Return (X, Y) of the center of cell containing provided text 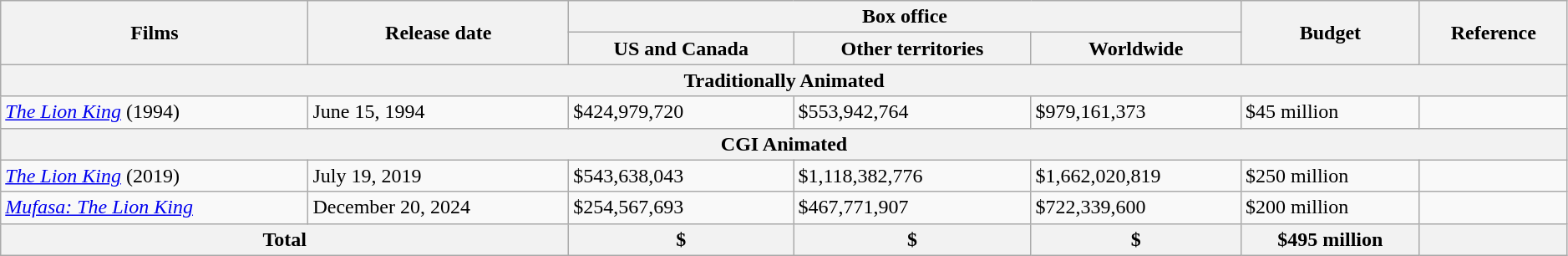
Budget (1330, 33)
$1,662,020,819 (1136, 176)
The Lion King (1994) (155, 112)
$979,161,373 (1136, 112)
$250 million (1330, 176)
$553,942,764 (912, 112)
$467,771,907 (912, 207)
The Lion King (2019) (155, 176)
$722,339,600 (1136, 207)
Total (285, 239)
$200 million (1330, 207)
US and Canada (682, 49)
Reference (1494, 33)
Release date (439, 33)
$543,638,043 (682, 176)
$254,567,693 (682, 207)
Mufasa: The Lion King (155, 207)
CGI Animated (784, 144)
Box office (906, 17)
Other territories (912, 49)
Films (155, 33)
$424,979,720 (682, 112)
Worldwide (1136, 49)
$1,118,382,776 (912, 176)
July 19, 2019 (439, 176)
Traditionally Animated (784, 80)
December 20, 2024 (439, 207)
June 15, 1994 (439, 112)
$45 million (1330, 112)
$495 million (1330, 239)
